For the text-containing cell, return its midpoint in (x, y) coordinate format. 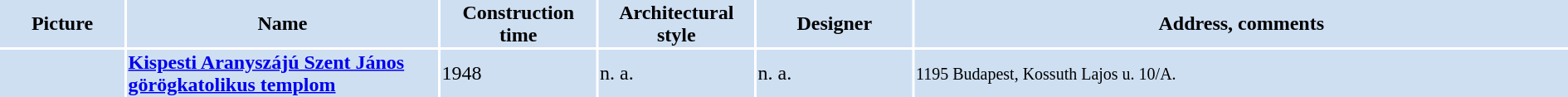
1948 (519, 73)
Kispesti Aranyszájú Szent János görögkatolikus templom (282, 73)
Name (282, 23)
1195 Budapest, Kossuth Lajos u. 10/A. (1241, 73)
Address, comments (1241, 23)
Picture (62, 23)
Architectural style (677, 23)
Designer (835, 23)
Construction time (519, 23)
